Capture the cell that displays the provided text and extract its [x, y] central coordinate. 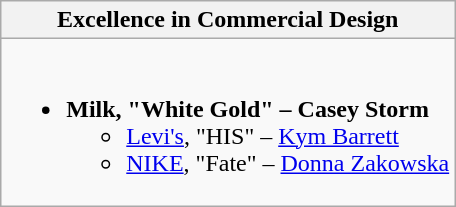
Milk, "White Gold" – Casey StormLevi's, "HIS" – Kym BarrettNIKE, "Fate" – Donna Zakowska [228, 122]
Excellence in Commercial Design [228, 20]
